Return (X, Y) of the center of cell containing provided text 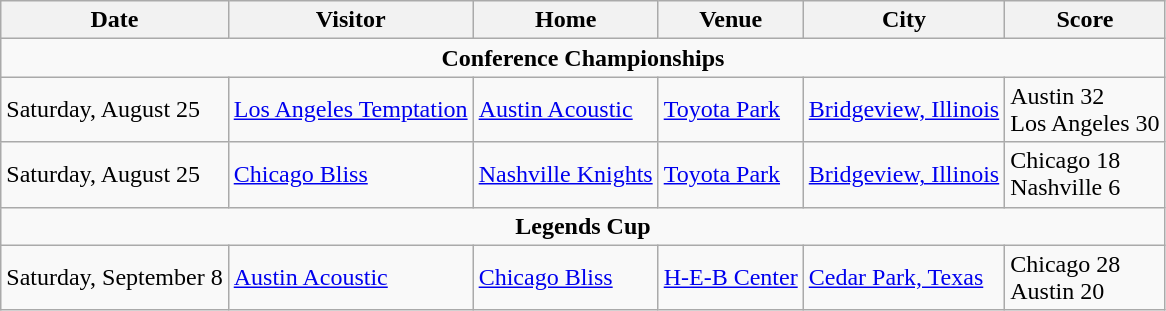
Date (114, 20)
Los Angeles Temptation (350, 110)
Chicago 28Austin 20 (1085, 278)
H-E-B Center (730, 278)
City (904, 20)
Austin 32Los Angeles 30 (1085, 110)
Legends Cup (583, 226)
Score (1085, 20)
Home (566, 20)
Venue (730, 20)
Chicago 18Nashville 6 (1085, 174)
Cedar Park, Texas (904, 278)
Conference Championships (583, 58)
Saturday, September 8 (114, 278)
Nashville Knights (566, 174)
Visitor (350, 20)
